Find where the given text appears and provide that cell's center as [x, y] coordinate. 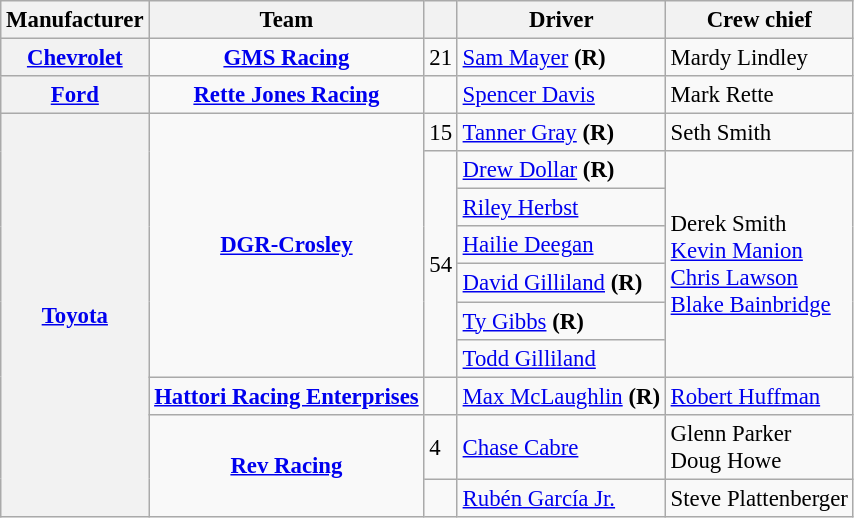
Chevrolet [75, 58]
Mardy Lindley [759, 58]
Max McLaughlin (R) [561, 396]
Crew chief [759, 20]
Riley Herbst [561, 208]
21 [440, 58]
Hailie Deegan [561, 245]
Spencer Davis [561, 95]
DGR-Crosley [286, 246]
Mark Rette [759, 95]
Team [286, 20]
Ty Gibbs (R) [561, 321]
Seth Smith [759, 133]
Todd Gilliland [561, 358]
Chase Cabre [561, 446]
54 [440, 264]
Rubén García Jr. [561, 498]
GMS Racing [286, 58]
Driver [561, 20]
Robert Huffman [759, 396]
Sam Mayer (R) [561, 58]
Derek Smith Kevin Manion Chris Lawson Blake Bainbridge [759, 264]
Rev Racing [286, 465]
Steve Plattenberger [759, 498]
Toyota [75, 316]
Tanner Gray (R) [561, 133]
Ford [75, 95]
Drew Dollar (R) [561, 170]
Glenn Parker Doug Howe [759, 446]
David Gilliland (R) [561, 283]
Rette Jones Racing [286, 95]
Manufacturer [75, 20]
4 [440, 446]
Hattori Racing Enterprises [286, 396]
15 [440, 133]
